Find where the given text appears and provide that cell's center as [x, y] coordinate. 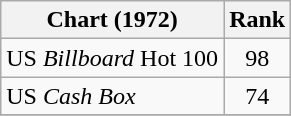
US Cash Box [112, 96]
US Billboard Hot 100 [112, 58]
Chart (1972) [112, 20]
Rank [258, 20]
74 [258, 96]
98 [258, 58]
